Pinpoint the cell where the given text exists, returning its [x, y] midpoint coordinate. 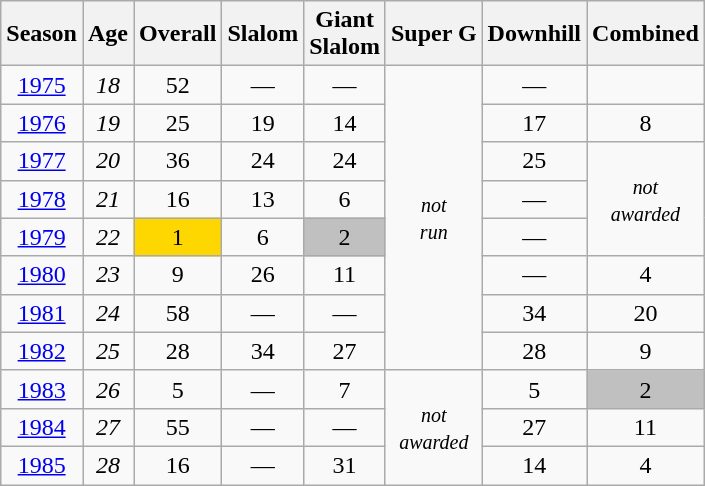
1976 [42, 123]
21 [108, 199]
1980 [42, 275]
1977 [42, 161]
1985 [42, 465]
1 [178, 237]
1979 [42, 237]
Season [42, 34]
31 [345, 465]
18 [108, 85]
notrun [434, 218]
8 [646, 123]
GiantSlalom [345, 34]
17 [534, 123]
Super G [434, 34]
1975 [42, 85]
1984 [42, 427]
23 [108, 275]
1983 [42, 389]
Downhill [534, 34]
1981 [42, 313]
Combined [646, 34]
22 [108, 237]
52 [178, 85]
13 [263, 199]
Slalom [263, 34]
7 [345, 389]
1982 [42, 351]
58 [178, 313]
Age [108, 34]
Overall [178, 34]
55 [178, 427]
1978 [42, 199]
36 [178, 161]
